Identify which cell holds the provided text, then report its [x, y] central coordinate. 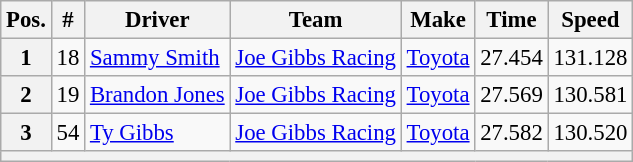
Ty Gibbs [158, 133]
131.128 [590, 58]
Time [512, 20]
27.582 [512, 133]
1 [26, 58]
Team [316, 20]
Brandon Jones [158, 95]
19 [68, 95]
Pos. [26, 20]
2 [26, 95]
130.520 [590, 133]
Make [438, 20]
54 [68, 133]
Speed [590, 20]
27.569 [512, 95]
130.581 [590, 95]
3 [26, 133]
Driver [158, 20]
# [68, 20]
Sammy Smith [158, 58]
18 [68, 58]
27.454 [512, 58]
